Extract the (X, Y) coordinate from the center of the cell holding the provided text.  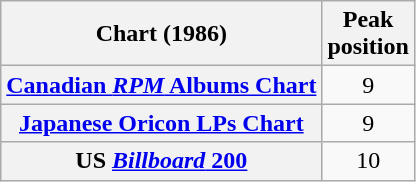
Japanese Oricon LPs Chart (162, 123)
Peakposition (368, 34)
US Billboard 200 (162, 161)
Canadian RPM Albums Chart (162, 85)
Chart (1986) (162, 34)
10 (368, 161)
